Find where the given text appears and provide that cell's center as [X, Y] coordinate. 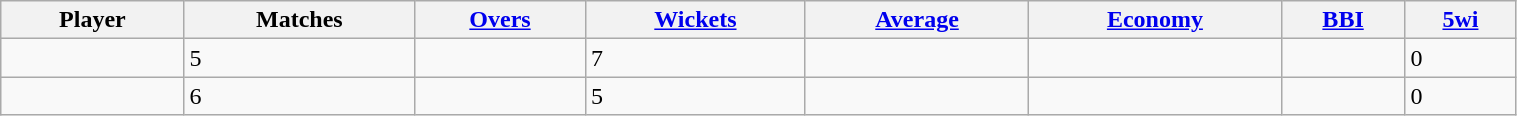
Average [916, 20]
Overs [500, 20]
6 [300, 96]
5wi [1460, 20]
Wickets [695, 20]
Economy [1156, 20]
BBI [1343, 20]
Matches [300, 20]
7 [695, 58]
Player [92, 20]
